Search for the cell housing the specified text and yield its [x, y] center coordinate. 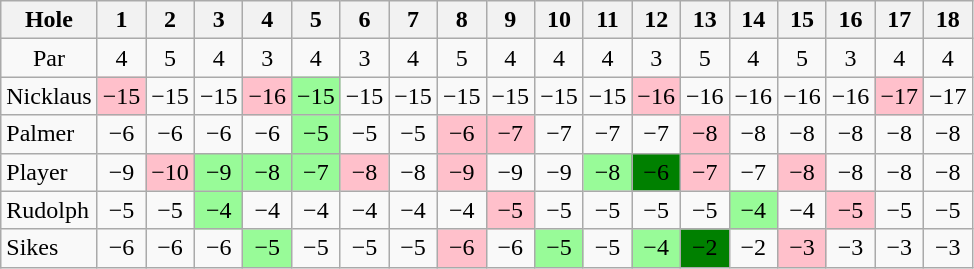
13 [704, 20]
7 [414, 20]
−10 [170, 172]
Rudolph [49, 210]
Par [49, 58]
17 [900, 20]
18 [948, 20]
Hole [49, 20]
Palmer [49, 134]
9 [510, 20]
2 [170, 20]
16 [850, 20]
Player [49, 172]
10 [560, 20]
11 [608, 20]
6 [364, 20]
14 [754, 20]
Nicklaus [49, 96]
12 [656, 20]
15 [802, 20]
1 [122, 20]
8 [462, 20]
Sikes [49, 248]
